Identify which cell holds the provided text, then report its [x, y] central coordinate. 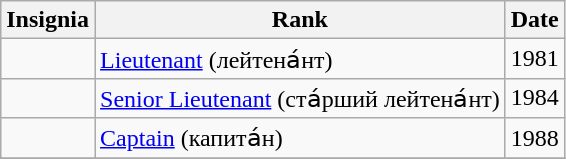
1988 [534, 138]
Captain (капита́н) [300, 138]
1984 [534, 98]
Senior Lieutenant (ста́рший лейтена́нт) [300, 98]
Insignia [48, 20]
Date [534, 20]
1981 [534, 59]
Lieutenant (лейтена́нт) [300, 59]
Rank [300, 20]
